Provide the [X, Y] coordinate of the cell's center where the given text is located.  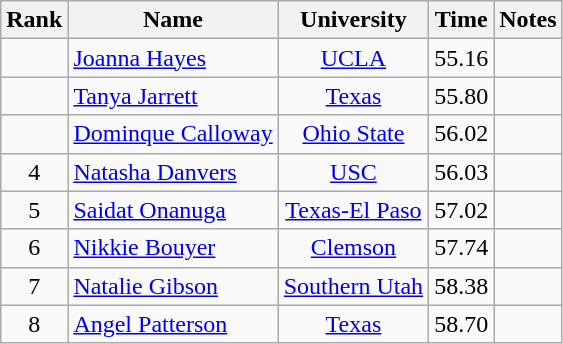
7 [34, 286]
Natalie Gibson [173, 286]
Ohio State [353, 134]
University [353, 20]
6 [34, 248]
58.70 [462, 324]
56.03 [462, 172]
Angel Patterson [173, 324]
Joanna Hayes [173, 58]
Southern Utah [353, 286]
Dominque Calloway [173, 134]
Time [462, 20]
57.74 [462, 248]
56.02 [462, 134]
USC [353, 172]
Saidat Onanuga [173, 210]
8 [34, 324]
5 [34, 210]
4 [34, 172]
55.80 [462, 96]
Notes [528, 20]
Nikkie Bouyer [173, 248]
57.02 [462, 210]
55.16 [462, 58]
Texas-El Paso [353, 210]
Natasha Danvers [173, 172]
UCLA [353, 58]
Rank [34, 20]
Name [173, 20]
Clemson [353, 248]
Tanya Jarrett [173, 96]
58.38 [462, 286]
